Capture the cell that displays the provided text and extract its (x, y) central coordinate. 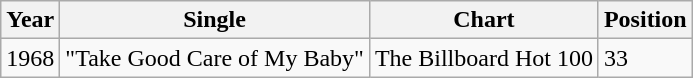
Year (30, 20)
33 (645, 58)
Single (215, 20)
Chart (484, 20)
"Take Good Care of My Baby" (215, 58)
1968 (30, 58)
The Billboard Hot 100 (484, 58)
Position (645, 20)
